Find where the given text appears and provide that cell's center as (x, y) coordinate. 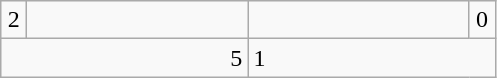
2 (14, 20)
5 (124, 58)
1 (372, 58)
0 (482, 20)
